Return (X, Y) of the center of cell containing provided text 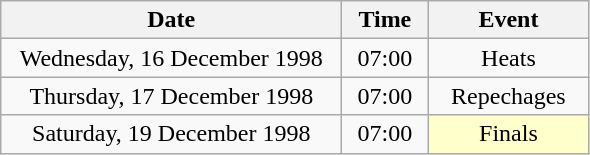
Date (172, 20)
Finals (508, 134)
Thursday, 17 December 1998 (172, 96)
Wednesday, 16 December 1998 (172, 58)
Repechages (508, 96)
Heats (508, 58)
Event (508, 20)
Saturday, 19 December 1998 (172, 134)
Time (385, 20)
